Pinpoint the cell where the given text exists, returning its (x, y) midpoint coordinate. 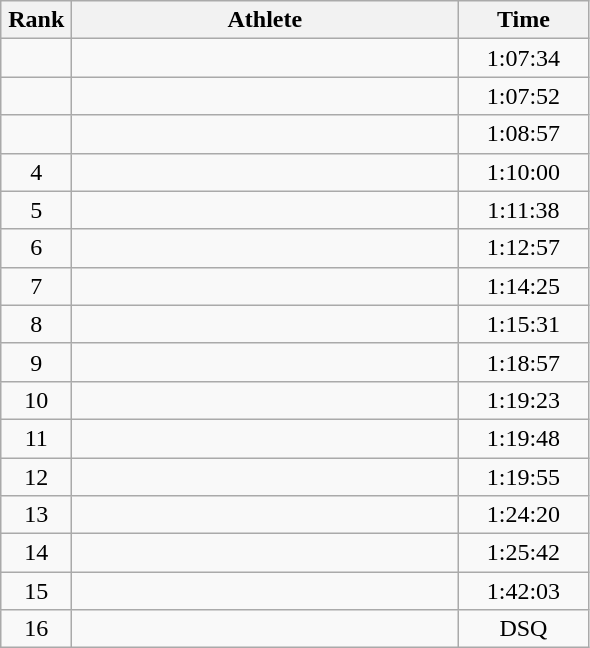
6 (36, 248)
Rank (36, 20)
1:19:23 (524, 400)
1:12:57 (524, 248)
1:18:57 (524, 362)
1:15:31 (524, 324)
7 (36, 286)
4 (36, 172)
10 (36, 400)
1:07:34 (524, 58)
Time (524, 20)
1:07:52 (524, 96)
DSQ (524, 629)
1:11:38 (524, 210)
14 (36, 553)
12 (36, 477)
5 (36, 210)
1:19:48 (524, 438)
1:24:20 (524, 515)
15 (36, 591)
1:42:03 (524, 591)
Athlete (265, 20)
13 (36, 515)
1:10:00 (524, 172)
9 (36, 362)
16 (36, 629)
11 (36, 438)
1:25:42 (524, 553)
8 (36, 324)
1:08:57 (524, 134)
1:19:55 (524, 477)
1:14:25 (524, 286)
